Identify which cell holds the provided text, then report its [X, Y] central coordinate. 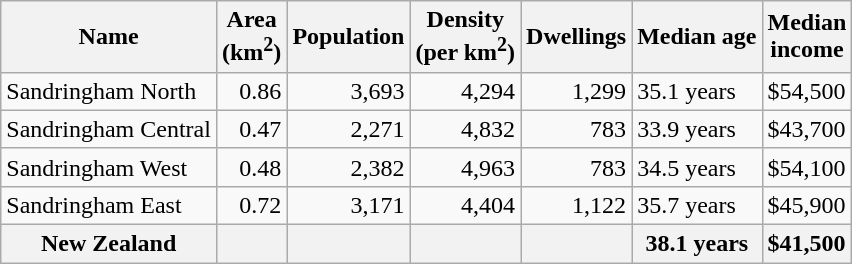
33.9 years [697, 129]
34.5 years [697, 167]
4,294 [466, 91]
Median age [697, 37]
$54,100 [807, 167]
3,171 [348, 205]
Area(km2) [251, 37]
2,382 [348, 167]
35.7 years [697, 205]
0.48 [251, 167]
Sandringham Central [109, 129]
$54,500 [807, 91]
0.72 [251, 205]
0.47 [251, 129]
1,299 [576, 91]
4,832 [466, 129]
1,122 [576, 205]
Sandringham East [109, 205]
35.1 years [697, 91]
Density(per km2) [466, 37]
4,963 [466, 167]
$45,900 [807, 205]
Population [348, 37]
$43,700 [807, 129]
0.86 [251, 91]
Name [109, 37]
Dwellings [576, 37]
2,271 [348, 129]
4,404 [466, 205]
3,693 [348, 91]
Medianincome [807, 37]
$41,500 [807, 244]
38.1 years [697, 244]
Sandringham North [109, 91]
Sandringham West [109, 167]
New Zealand [109, 244]
